Return the [X, Y] coordinate for the center point of the cell that contains the specified text.  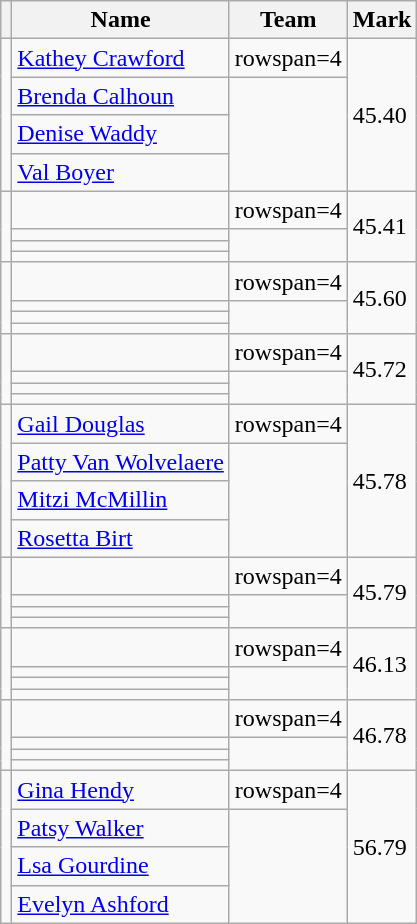
Val Boyer [121, 172]
Patsy Walker [121, 828]
45.60 [382, 298]
46.78 [382, 736]
45.41 [382, 226]
Mark [382, 20]
45.79 [382, 592]
Rosetta Birt [121, 538]
Patty Van Wolvelaere [121, 462]
56.79 [382, 847]
Gail Douglas [121, 424]
Mitzi McMillin [121, 500]
Lsa Gourdine [121, 866]
46.13 [382, 664]
Team [288, 20]
Evelyn Ashford [121, 904]
Denise Waddy [121, 134]
Gina Hendy [121, 790]
Kathey Crawford [121, 58]
Name [121, 20]
Brenda Calhoun [121, 96]
45.72 [382, 370]
45.40 [382, 115]
45.78 [382, 481]
